Output the (X, Y) coordinate of the center of the cell containing the given text.  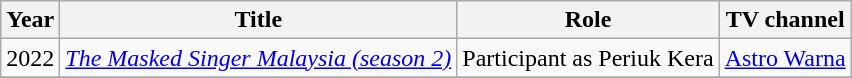
2022 (30, 58)
Title (258, 20)
Astro Warna (785, 58)
Role (588, 20)
Participant as Periuk Kera (588, 58)
The Masked Singer Malaysia (season 2) (258, 58)
TV channel (785, 20)
Year (30, 20)
